Find where the given text appears and provide that cell's center as (x, y) coordinate. 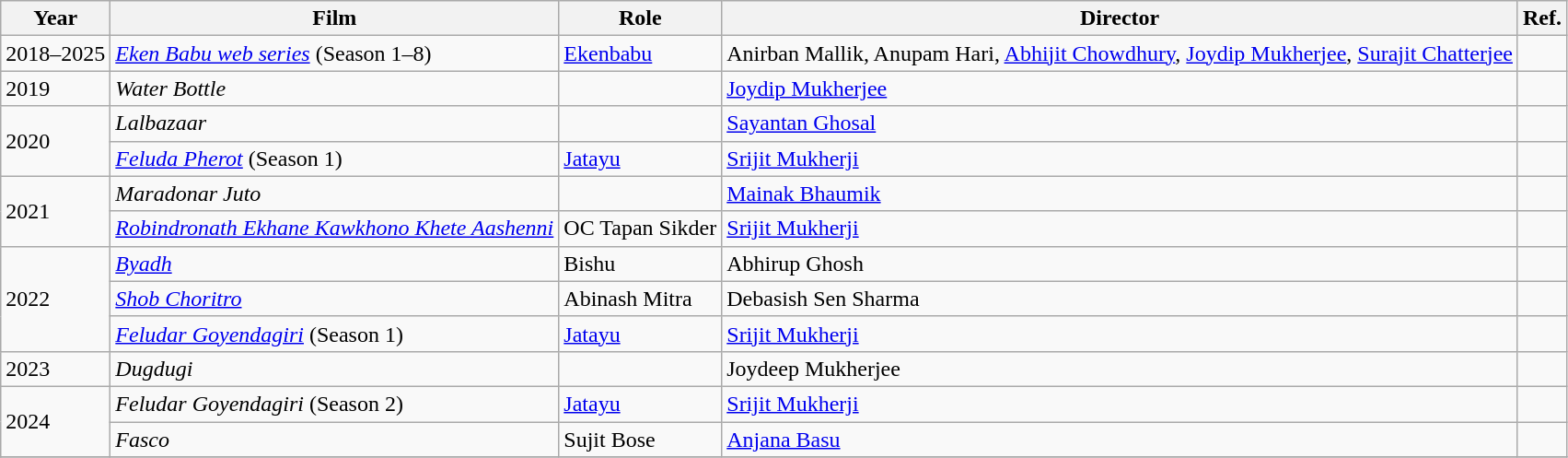
Fasco (335, 440)
Maradonar Juto (335, 194)
Ref. (1541, 18)
Year (55, 18)
Director (1120, 18)
Byadh (335, 264)
Eken Babu web series (Season 1–8) (335, 53)
Abinash Mitra (641, 299)
2023 (55, 369)
Sujit Bose (641, 440)
Feludar Goyendagiri (Season 2) (335, 404)
Film (335, 18)
Feluda Pherot (Season 1) (335, 159)
Abhirup Ghosh (1120, 264)
Mainak Bhaumik (1120, 194)
OC Tapan Sikder (641, 229)
Dugdugi (335, 369)
2022 (55, 299)
2018–2025 (55, 53)
Ekenbabu (641, 53)
Lalbazaar (335, 123)
Bishu (641, 264)
Sayantan Ghosal (1120, 123)
Robindronath Ekhane Kawkhono Khete Aashenni (335, 229)
2020 (55, 141)
2024 (55, 421)
Anirban Mallik, Anupam Hari, Abhijit Chowdhury, Joydip Mukherjee, Surajit Chatterjee (1120, 53)
Debasish Sen Sharma (1120, 299)
Joydeep Mukherjee (1120, 369)
2021 (55, 211)
Role (641, 18)
Feludar Goyendagiri (Season 1) (335, 334)
Water Bottle (335, 88)
Shob Choritro (335, 299)
Joydip Mukherjee (1120, 88)
Anjana Basu (1120, 440)
2019 (55, 88)
